Provide the [x, y] coordinate of the cell's center where the given text is located.  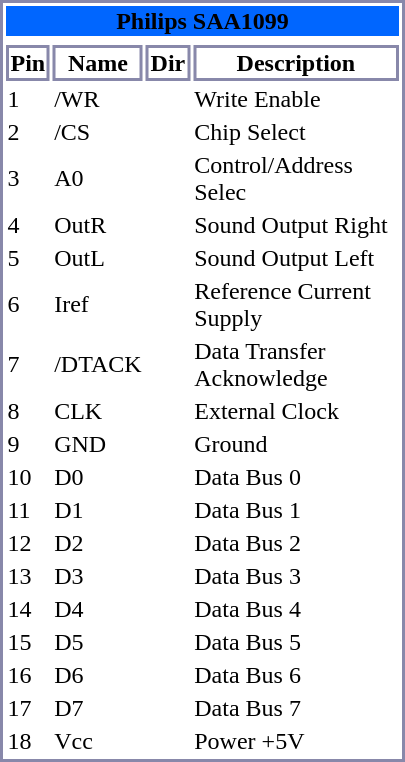
Data Bus 3 [296, 576]
GND [98, 444]
7 [28, 364]
5 [28, 258]
D5 [98, 642]
Sound Output Left [296, 258]
Reference Current Supply [296, 304]
D0 [98, 477]
CLK [98, 411]
Data Bus 7 [296, 708]
Power +5V [296, 741]
Dir [168, 63]
Data Bus 1 [296, 510]
15 [28, 642]
Description [296, 63]
Vcc [98, 741]
1 [28, 99]
Name [98, 63]
Data Bus 4 [296, 609]
/CS [98, 132]
Write Enable [296, 99]
D3 [98, 576]
Data Bus 5 [296, 642]
4 [28, 225]
16 [28, 675]
Ground [296, 444]
D6 [98, 675]
Pin [28, 63]
Control/Address Selec [296, 178]
Iref [98, 304]
External Clock [296, 411]
18 [28, 741]
OutR [98, 225]
A0 [98, 178]
13 [28, 576]
Data Bus 0 [296, 477]
Data Bus 2 [296, 543]
D4 [98, 609]
3 [28, 178]
11 [28, 510]
9 [28, 444]
D1 [98, 510]
12 [28, 543]
Philips SAA1099 [202, 21]
D2 [98, 543]
Sound Output Right [296, 225]
17 [28, 708]
6 [28, 304]
8 [28, 411]
2 [28, 132]
Data Transfer Acknowledge [296, 364]
10 [28, 477]
Chip Select [296, 132]
OutL [98, 258]
D7 [98, 708]
/WR [98, 99]
14 [28, 609]
/DTACK [98, 364]
Data Bus 6 [296, 675]
